Identify which cell holds the provided text, then report its (X, Y) central coordinate. 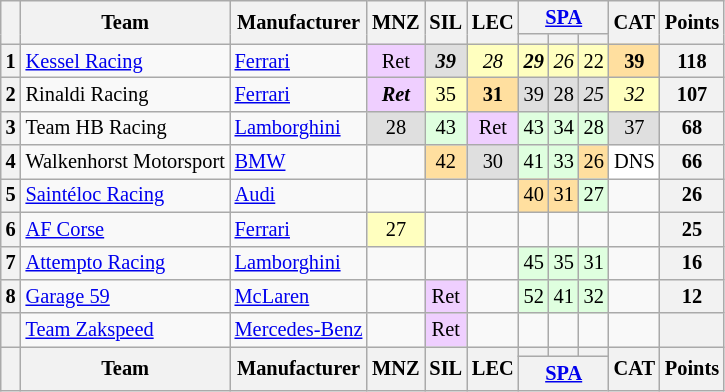
1 (11, 61)
7 (11, 263)
5 (11, 195)
12 (692, 296)
Garage 59 (126, 296)
107 (692, 94)
22 (594, 61)
68 (692, 128)
8 (11, 296)
Team HB Racing (126, 128)
BMW (299, 162)
118 (692, 61)
Attempto Racing (126, 263)
Walkenhorst Motorsport (126, 162)
66 (692, 162)
2 (11, 94)
DNS (634, 162)
3 (11, 128)
30 (493, 162)
Rinaldi Racing (126, 94)
37 (634, 128)
40 (534, 195)
34 (564, 128)
45 (534, 263)
AF Corse (126, 229)
McLaren (299, 296)
Mercedes-Benz (299, 330)
Audi (299, 195)
33 (564, 162)
Team Zakspeed (126, 330)
29 (534, 61)
16 (692, 263)
Saintéloc Racing (126, 195)
6 (11, 229)
52 (534, 296)
42 (446, 162)
Kessel Racing (126, 61)
4 (11, 162)
